Detect which cell encompasses the target text, then output its [x, y] center coordinate. 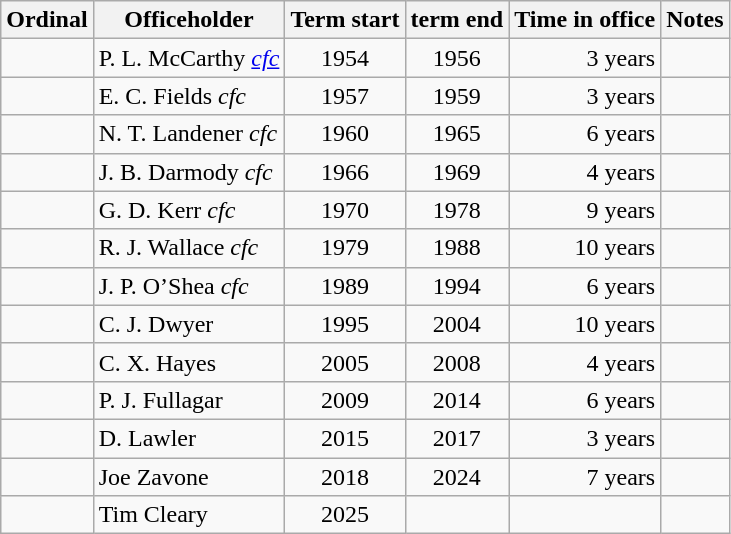
1979 [345, 248]
2015 [345, 438]
2008 [457, 362]
2025 [345, 515]
2017 [457, 438]
Notes [695, 20]
R. J. Wallace cfc [189, 248]
1956 [457, 58]
J. P. O’Shea cfc [189, 286]
Officeholder [189, 20]
Joe Zavone [189, 477]
2004 [457, 324]
7 years [585, 477]
1966 [345, 172]
1978 [457, 210]
C. X. Hayes [189, 362]
1954 [345, 58]
P. L. McCarthy cfc [189, 58]
1970 [345, 210]
1965 [457, 134]
2024 [457, 477]
Tim Cleary [189, 515]
2005 [345, 362]
1988 [457, 248]
D. Lawler [189, 438]
P. J. Fullagar [189, 400]
1969 [457, 172]
2014 [457, 400]
2009 [345, 400]
term end [457, 20]
Time in office [585, 20]
1959 [457, 96]
G. D. Kerr cfc [189, 210]
N. T. Landener cfc [189, 134]
2018 [345, 477]
C. J. Dwyer [189, 324]
E. C. Fields cfc [189, 96]
Term start [345, 20]
9 years [585, 210]
1995 [345, 324]
1989 [345, 286]
1994 [457, 286]
Ordinal [47, 20]
1960 [345, 134]
J. B. Darmody cfc [189, 172]
1957 [345, 96]
